Search for the cell housing the specified text and yield its (X, Y) center coordinate. 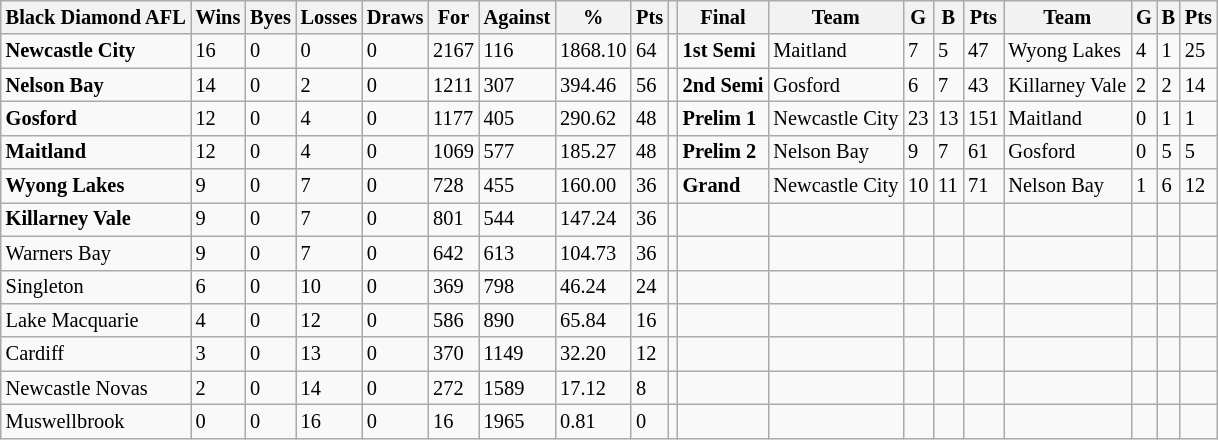
64 (650, 51)
613 (518, 253)
11 (948, 186)
65.84 (593, 320)
1211 (453, 85)
Cardiff (96, 354)
Against (518, 17)
32.20 (593, 354)
0.81 (593, 421)
Grand (724, 186)
577 (518, 152)
455 (518, 186)
160.00 (593, 186)
Final (724, 17)
544 (518, 219)
290.62 (593, 118)
3 (218, 354)
586 (453, 320)
Warners Bay (96, 253)
104.73 (593, 253)
56 (650, 85)
185.27 (593, 152)
394.46 (593, 85)
1965 (518, 421)
1868.10 (593, 51)
Prelim 2 (724, 152)
369 (453, 287)
2167 (453, 51)
1589 (518, 388)
61 (983, 152)
801 (453, 219)
24 (650, 287)
Singleton (96, 287)
Prelim 1 (724, 118)
890 (518, 320)
116 (518, 51)
Black Diamond AFL (96, 17)
46.24 (593, 287)
Wins (218, 17)
147.24 (593, 219)
43 (983, 85)
47 (983, 51)
798 (518, 287)
Losses (329, 17)
1069 (453, 152)
370 (453, 354)
272 (453, 388)
2nd Semi (724, 85)
23 (918, 118)
307 (518, 85)
405 (518, 118)
17.12 (593, 388)
25 (1198, 51)
8 (650, 388)
Draws (395, 17)
Muswellbrook (96, 421)
151 (983, 118)
For (453, 17)
Lake Macquarie (96, 320)
71 (983, 186)
1st Semi (724, 51)
1149 (518, 354)
Newcastle Novas (96, 388)
642 (453, 253)
1177 (453, 118)
Byes (270, 17)
728 (453, 186)
% (593, 17)
